Find where the given text appears and provide that cell's center as (x, y) coordinate. 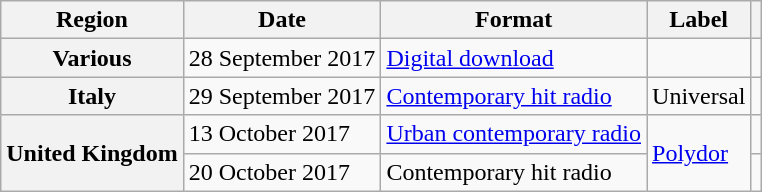
Polydor (699, 153)
Universal (699, 96)
Digital download (514, 58)
United Kingdom (92, 153)
13 October 2017 (282, 134)
Various (92, 58)
29 September 2017 (282, 96)
Italy (92, 96)
Format (514, 20)
Label (699, 20)
28 September 2017 (282, 58)
Urban contemporary radio (514, 134)
Region (92, 20)
Date (282, 20)
20 October 2017 (282, 172)
